Provide the [x, y] coordinate of the cell's center where the given text is located.  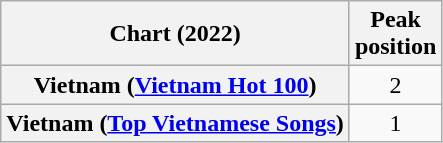
1 [395, 123]
Vietnam (Top Vietnamese Songs) [176, 123]
2 [395, 85]
Chart (2022) [176, 34]
Peakposition [395, 34]
Vietnam (Vietnam Hot 100) [176, 85]
